Pinpoint the cell where the given text exists, returning its (x, y) midpoint coordinate. 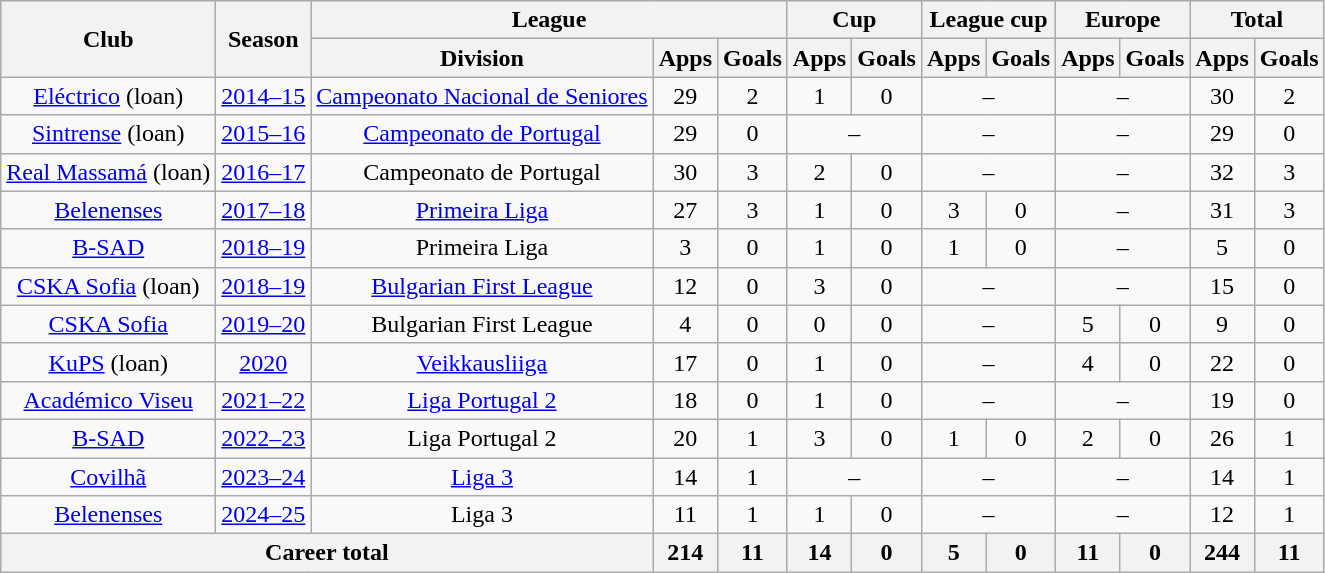
214 (685, 553)
2016–17 (264, 172)
Veikkausliiga (482, 362)
18 (685, 400)
244 (1222, 553)
Académico Viseu (108, 400)
Eléctrico (loan) (108, 96)
2022–23 (264, 438)
2017–18 (264, 210)
Real Massamá (loan) (108, 172)
Division (482, 58)
Covilhã (108, 477)
KuPS (loan) (108, 362)
2020 (264, 362)
League (549, 20)
Europe (1123, 20)
22 (1222, 362)
26 (1222, 438)
15 (1222, 286)
Career total (327, 553)
19 (1222, 400)
9 (1222, 324)
2023–24 (264, 477)
Club (108, 39)
Campeonato Nacional de Seniores (482, 96)
2021–22 (264, 400)
CSKA Sofia (loan) (108, 286)
Season (264, 39)
CSKA Sofia (108, 324)
2024–25 (264, 515)
2015–16 (264, 134)
17 (685, 362)
32 (1222, 172)
31 (1222, 210)
27 (685, 210)
Total (1257, 20)
Cup (854, 20)
2014–15 (264, 96)
2019–20 (264, 324)
20 (685, 438)
League cup (988, 20)
Sintrense (loan) (108, 134)
